Find where the given text appears and provide that cell's center as (X, Y) coordinate. 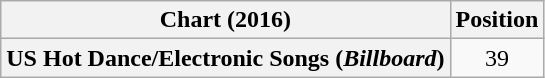
39 (497, 58)
Chart (2016) (226, 20)
Position (497, 20)
US Hot Dance/Electronic Songs (Billboard) (226, 58)
